Find where the given text appears and provide that cell's center as [X, Y] coordinate. 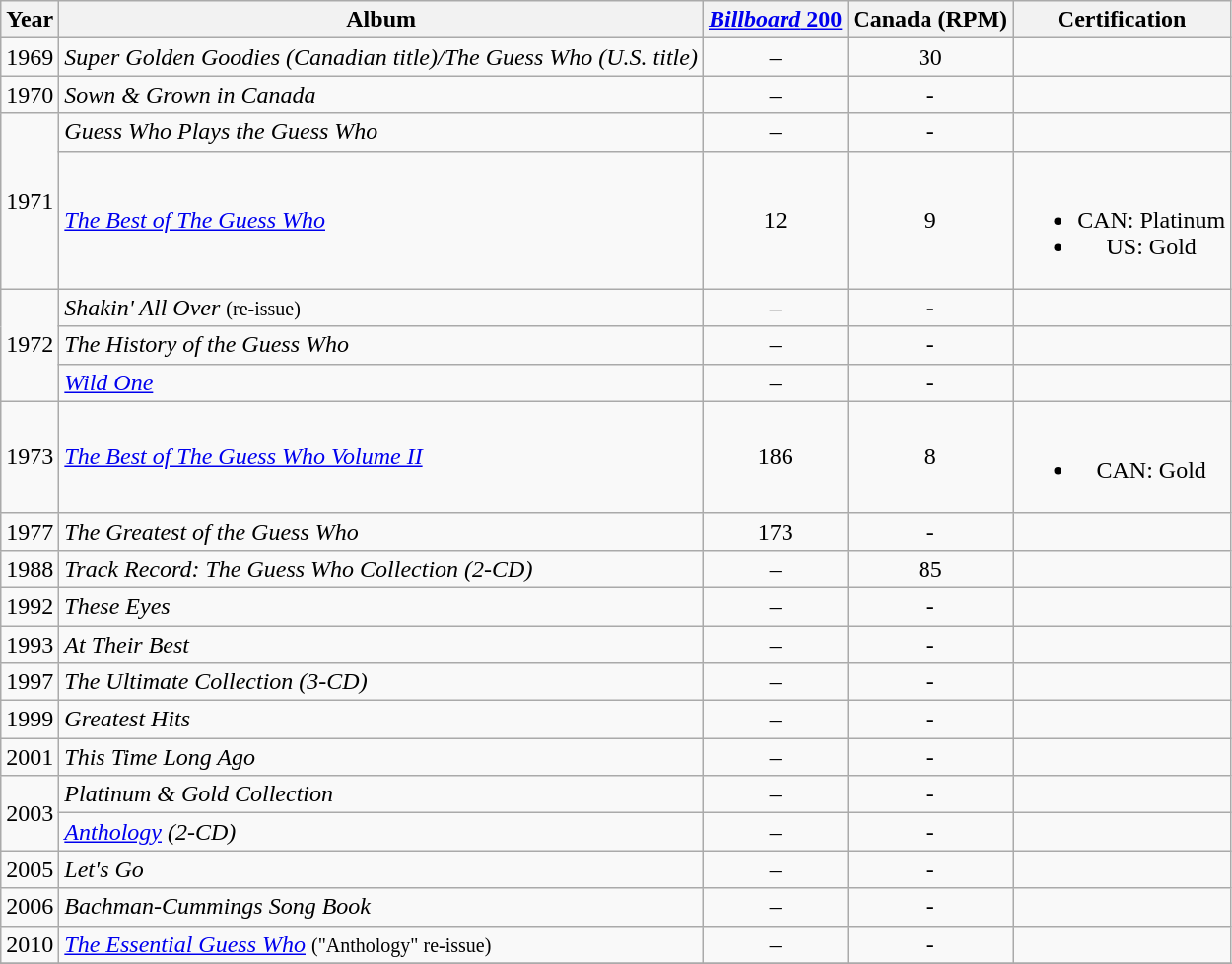
1970 [30, 95]
173 [775, 531]
Guess Who Plays the Guess Who [381, 132]
Track Record: The Guess Who Collection (2-CD) [381, 569]
12 [775, 220]
These Eyes [381, 606]
The Greatest of the Guess Who [381, 531]
Certification [1122, 20]
186 [775, 457]
1993 [30, 644]
Bachman-Cummings Song Book [381, 907]
8 [930, 457]
Super Golden Goodies (Canadian title)/The Guess Who (U.S. title) [381, 57]
1971 [30, 201]
The Best of The Guess Who Volume II [381, 457]
This Time Long Ago [381, 757]
The Essential Guess Who ("Anthology" re-issue) [381, 944]
Greatest Hits [381, 720]
30 [930, 57]
9 [930, 220]
Sown & Grown in Canada [381, 95]
Anthology (2-CD) [381, 832]
2001 [30, 757]
2010 [30, 944]
At Their Best [381, 644]
Platinum & Gold Collection [381, 794]
1988 [30, 569]
1997 [30, 682]
2006 [30, 907]
1977 [30, 531]
The Best of The Guess Who [381, 220]
CAN: Gold [1122, 457]
1969 [30, 57]
2003 [30, 813]
The Ultimate Collection (3-CD) [381, 682]
The History of the Guess Who [381, 345]
85 [930, 569]
1992 [30, 606]
Canada (RPM) [930, 20]
CAN: PlatinumUS: Gold [1122, 220]
Let's Go [381, 869]
Billboard 200 [775, 20]
Shakin' All Over (re-issue) [381, 308]
Year [30, 20]
1972 [30, 345]
Wild One [381, 382]
Album [381, 20]
1973 [30, 457]
2005 [30, 869]
1999 [30, 720]
